Return [X, Y] of the center of cell containing provided text 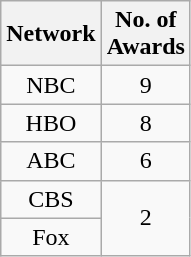
Fox [51, 237]
No. ofAwards [146, 34]
8 [146, 123]
6 [146, 161]
2 [146, 218]
CBS [51, 199]
ABC [51, 161]
Network [51, 34]
NBC [51, 85]
9 [146, 85]
HBO [51, 123]
